Provide the [X, Y] coordinate of the cell's center where the given text is located.  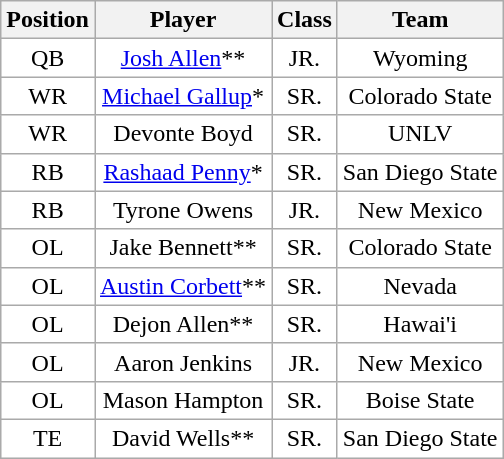
Josh Allen** [182, 58]
David Wells** [182, 438]
Jake Bennett** [182, 248]
Player [182, 20]
Wyoming [420, 58]
QB [48, 58]
Aaron Jenkins [182, 362]
Dejon Allen** [182, 324]
TE [48, 438]
Team [420, 20]
Devonte Boyd [182, 134]
Class [305, 20]
Position [48, 20]
Austin Corbett** [182, 286]
Boise State [420, 400]
Tyrone Owens [182, 210]
Mason Hampton [182, 400]
Rashaad Penny* [182, 172]
UNLV [420, 134]
Michael Gallup* [182, 96]
Nevada [420, 286]
Hawai'i [420, 324]
